Locate the cell with the specified text and output its [x, y] center coordinate. 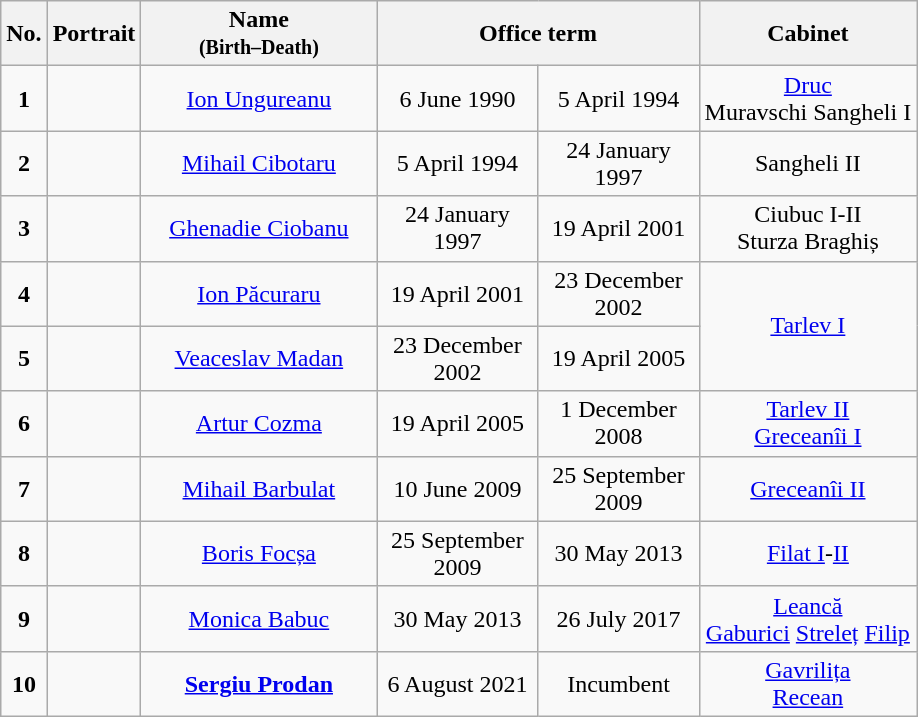
Tarlev IIGreceanîi I [808, 424]
Sergiu Prodan [259, 684]
6 [24, 424]
Boris Focșa [259, 554]
Monica Babuc [259, 618]
Artur Cozma [259, 424]
LeancăGaburici Streleț Filip [808, 618]
8 [24, 554]
Veaceslav Madan [259, 358]
Ghenadie Ciobanu [259, 228]
1 [24, 98]
1 December 2008 [618, 424]
3 [24, 228]
Filat I-II [808, 554]
GavrilițaRecean [808, 684]
Ion Ungureanu [259, 98]
No. [24, 34]
Ciubuc I-IISturza Braghiș [808, 228]
10 [24, 684]
Tarlev I [808, 326]
2 [24, 164]
Office term [538, 34]
Mihail Cibotaru [259, 164]
7 [24, 488]
5 [24, 358]
26 July 2017 [618, 618]
Incumbent [618, 684]
Ion Păcuraru [259, 294]
Mihail Barbulat [259, 488]
6 August 2021 [458, 684]
DrucMuravschi Sangheli I [808, 98]
Greceanîi II [808, 488]
9 [24, 618]
Name(Birth–Death) [259, 34]
4 [24, 294]
Cabinet [808, 34]
Sangheli II [808, 164]
10 June 2009 [458, 488]
6 June 1990 [458, 98]
Portrait [94, 34]
